From the cell containing the given text, extract its center point as (x, y) coordinate. 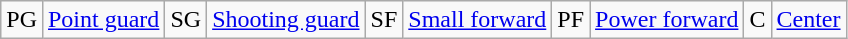
PG (22, 20)
Shooting guard (286, 20)
Point guard (103, 20)
SG (186, 20)
C (758, 20)
SF (384, 20)
Power forward (667, 20)
Small forward (478, 20)
PF (571, 20)
Center (808, 20)
